Return (X, Y) of the center of cell containing provided text 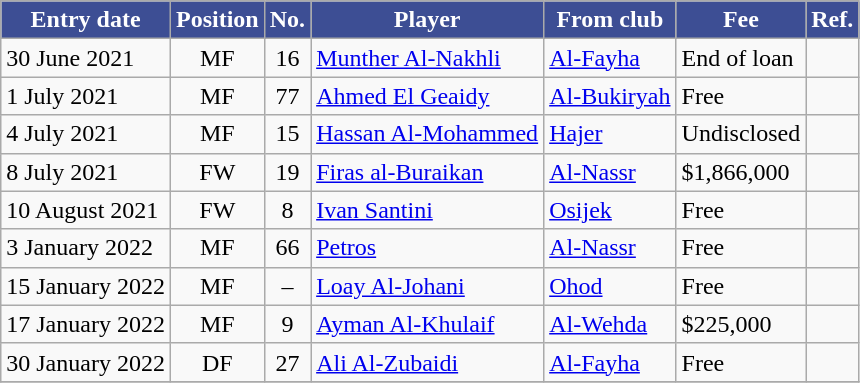
Ali Al-Zubaidi (428, 362)
3 January 2022 (86, 248)
From club (610, 20)
Loay Al-Johani (428, 286)
Ayman Al-Khulaif (428, 324)
Fee (741, 20)
Position (217, 20)
15 January 2022 (86, 286)
Al-Bukiryah (610, 96)
DF (217, 362)
30 June 2021 (86, 58)
Ref. (832, 20)
Munther Al-Nakhli (428, 58)
9 (287, 324)
17 January 2022 (86, 324)
Osijek (610, 210)
Petros (428, 248)
– (287, 286)
Ohod (610, 286)
8 (287, 210)
No. (287, 20)
19 (287, 172)
30 January 2022 (86, 362)
27 (287, 362)
Ivan Santini (428, 210)
Hajer (610, 134)
77 (287, 96)
Entry date (86, 20)
15 (287, 134)
10 August 2021 (86, 210)
Player (428, 20)
1 July 2021 (86, 96)
66 (287, 248)
$225,000 (741, 324)
Undisclosed (741, 134)
End of loan (741, 58)
Firas al-Buraikan (428, 172)
16 (287, 58)
8 July 2021 (86, 172)
Hassan Al-Mohammed (428, 134)
Al-Wehda (610, 324)
4 July 2021 (86, 134)
Ahmed El Geaidy (428, 96)
$1,866,000 (741, 172)
